Output the (X, Y) coordinate of the center of the cell containing the given text.  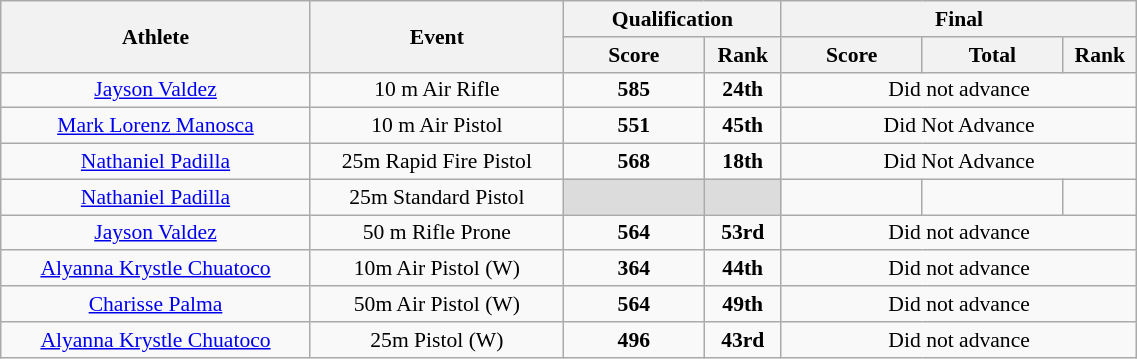
Mark Lorenz Manosca (156, 126)
585 (634, 90)
10 m Air Pistol (436, 126)
568 (634, 162)
25m Standard Pistol (436, 197)
18th (742, 162)
Event (436, 36)
43rd (742, 340)
496 (634, 340)
Qualification (672, 19)
Charisse Palma (156, 304)
10m Air Pistol (W) (436, 269)
50 m Rifle Prone (436, 233)
53rd (742, 233)
Final (958, 19)
Athlete (156, 36)
364 (634, 269)
45th (742, 126)
24th (742, 90)
50m Air Pistol (W) (436, 304)
49th (742, 304)
Total (992, 55)
10 m Air Rifle (436, 90)
44th (742, 269)
25m Pistol (W) (436, 340)
25m Rapid Fire Pistol (436, 162)
551 (634, 126)
